Scan for the cell matching the given text and deliver its (X, Y) coordinate at center. 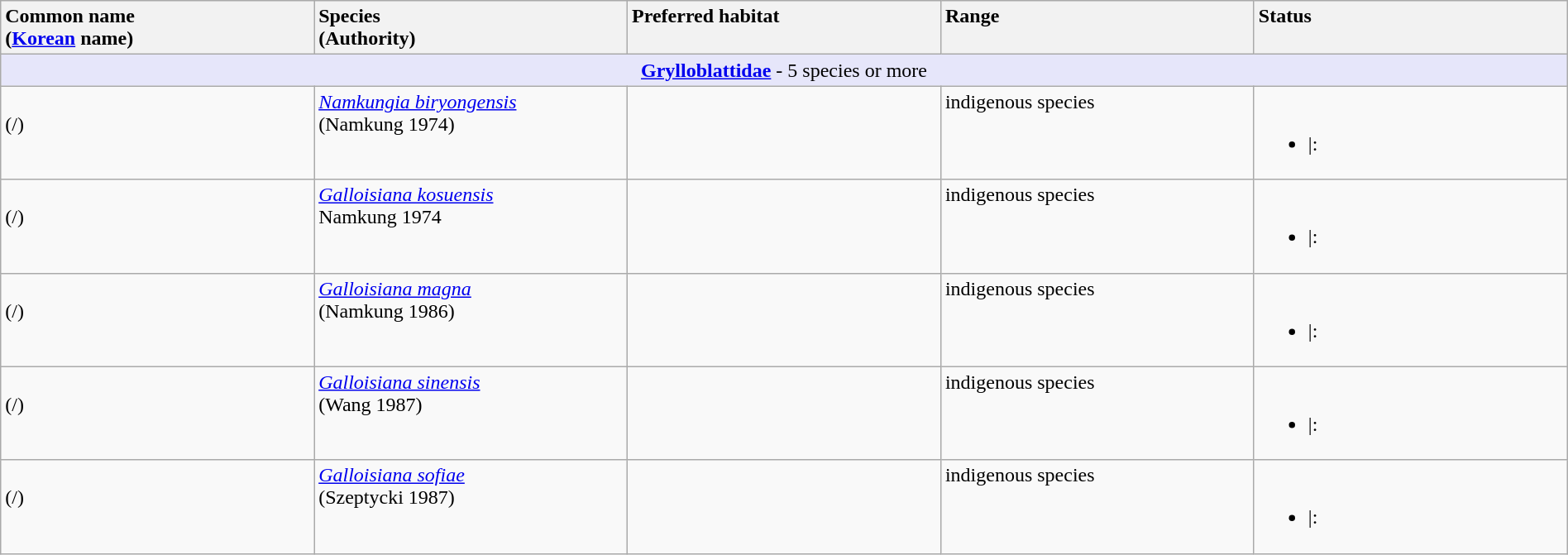
Galloisiana kosuensisNamkung 1974 (471, 227)
Grylloblattidae - 5 species or more (784, 70)
Common name(Korean name) (157, 28)
Preferred habitat (784, 28)
Range (1097, 28)
Namkungia biryongensis(Namkung 1974) (471, 132)
Species(Authority) (471, 28)
Galloisiana sinensis(Wang 1987) (471, 414)
Galloisiana sofiae(Szeptycki 1987) (471, 506)
Galloisiana magna(Namkung 1986) (471, 319)
Status (1411, 28)
